Return (x, y) of the center of cell containing provided text 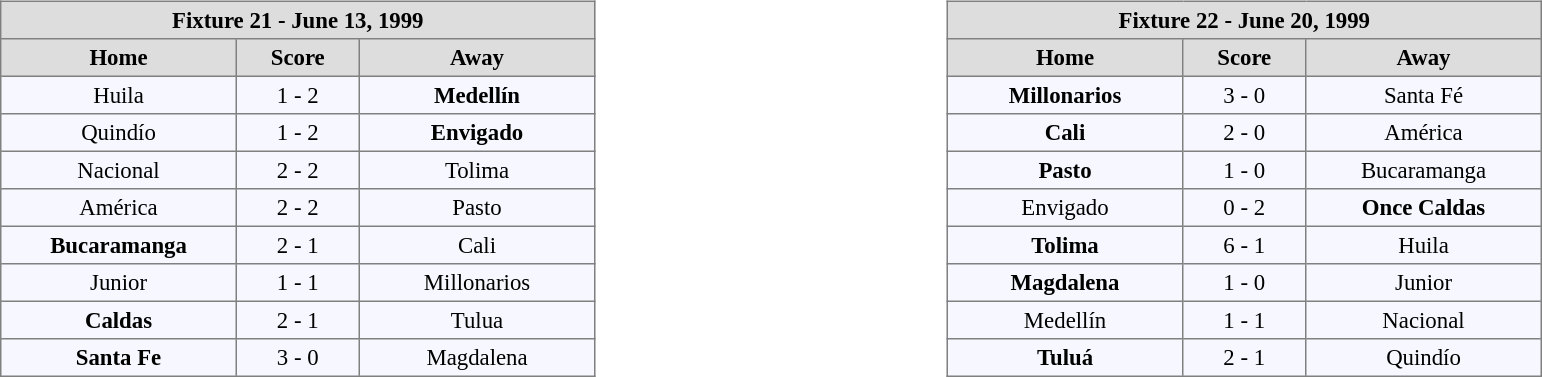
Fixture 22 - June 20, 1999 (1244, 20)
Tuluá (1065, 358)
Santa Fé (1424, 95)
0 - 2 (1244, 208)
Caldas (119, 320)
2 - 0 (1244, 133)
6 - 1 (1244, 245)
Santa Fe (119, 358)
Fixture 21 - June 13, 1999 (298, 20)
Tulua (477, 320)
Once Caldas (1424, 208)
